Detect which cell encompasses the target text, then output its (X, Y) center coordinate. 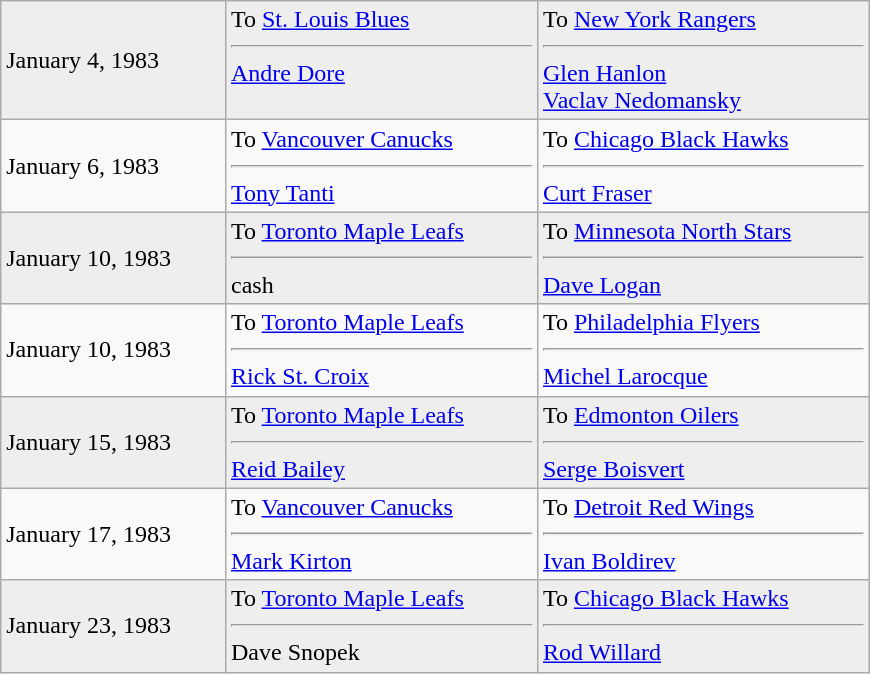
To Detroit Red WingsIvan Boldirev (703, 534)
January 6, 1983 (114, 166)
To Edmonton OilersSerge Boisvert (703, 442)
To Vancouver CanucksMark Kirton (381, 534)
January 15, 1983 (114, 442)
January 4, 1983 (114, 60)
To Chicago Black HawksRod Willard (703, 626)
To New York RangersGlen HanlonVaclav Nedomansky (703, 60)
To St. Louis BluesAndre Dore (381, 60)
January 17, 1983 (114, 534)
To Toronto Maple LeafsRick St. Croix (381, 350)
To Toronto Maple Leafscash (381, 258)
To Philadelphia FlyersMichel Larocque (703, 350)
To Vancouver CanucksTony Tanti (381, 166)
To Minnesota North StarsDave Logan (703, 258)
January 23, 1983 (114, 626)
To Toronto Maple LeafsDave Snopek (381, 626)
To Chicago Black HawksCurt Fraser (703, 166)
To Toronto Maple LeafsReid Bailey (381, 442)
